Locate the cell with the specified text and output its [x, y] center coordinate. 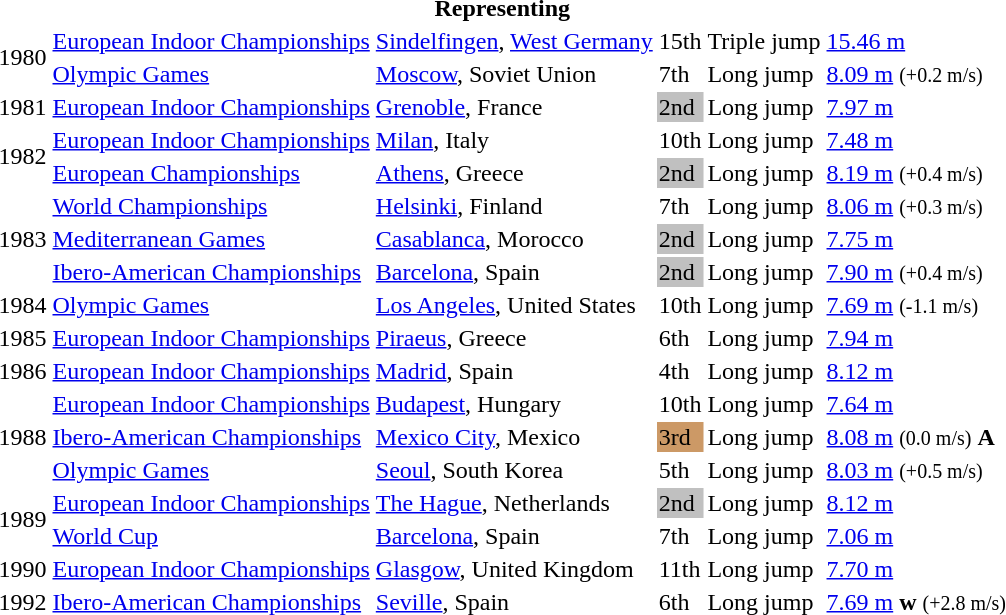
Seoul, South Korea [514, 470]
Athens, Greece [514, 173]
World Cup [211, 536]
Sindelfingen, West Germany [514, 41]
Mexico City, Mexico [514, 437]
Madrid, Spain [514, 371]
Budapest, Hungary [514, 404]
Piraeus, Greece [514, 338]
The Hague, Netherlands [514, 503]
4th [680, 371]
15th [680, 41]
11th [680, 569]
Glasgow, United Kingdom [514, 569]
Milan, Italy [514, 140]
Triple jump [764, 41]
European Championships [211, 173]
World Championships [211, 206]
Mediterranean Games [211, 239]
Casablanca, Morocco [514, 239]
Moscow, Soviet Union [514, 74]
3rd [680, 437]
Helsinki, Finland [514, 206]
Los Angeles, United States [514, 305]
5th [680, 470]
6th [680, 338]
Grenoble, France [514, 107]
